Extract the (x, y) coordinate from the center of the cell holding the provided text.  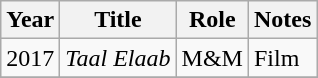
Year (30, 20)
Role (212, 20)
Film (282, 58)
Title (118, 20)
2017 (30, 58)
Taal Elaab (118, 58)
M&M (212, 58)
Notes (282, 20)
